From the cell containing the given text, extract its center point as [x, y] coordinate. 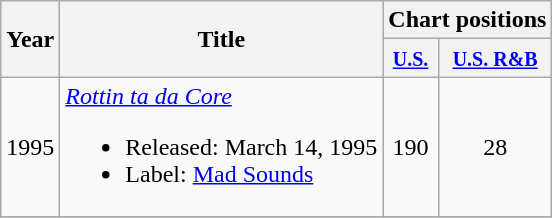
Year [30, 39]
190 [411, 147]
Rottin ta da CoreReleased: March 14, 1995Label: Mad Sounds [222, 147]
U.S. [411, 58]
Chart positions [468, 20]
1995 [30, 147]
Title [222, 39]
28 [495, 147]
U.S. R&B [495, 58]
